Return the [x, y] coordinate for the center point of the cell that contains the specified text.  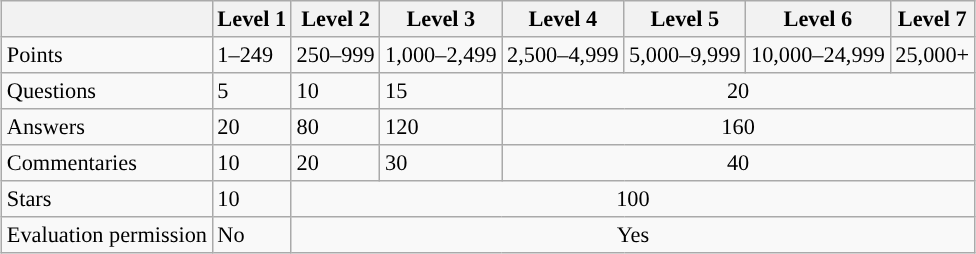
Level 1 [252, 19]
5 [252, 91]
Level 7 [932, 19]
2,500–4,999 [563, 55]
No [252, 234]
Yes [632, 234]
30 [441, 162]
250–999 [335, 55]
80 [335, 126]
160 [738, 126]
40 [738, 162]
25,000+ [932, 55]
Level 4 [563, 19]
Questions [108, 91]
5,000–9,999 [685, 55]
Answers [108, 126]
1–249 [252, 55]
Level 3 [441, 19]
Commentaries [108, 162]
1,000–2,499 [441, 55]
15 [441, 91]
Level 5 [685, 19]
Evaluation permission [108, 234]
Points [108, 55]
Level 6 [818, 19]
Stars [108, 198]
100 [632, 198]
Level 2 [335, 19]
10,000–24,999 [818, 55]
120 [441, 126]
